Output the [X, Y] coordinate of the center of the cell containing the given text.  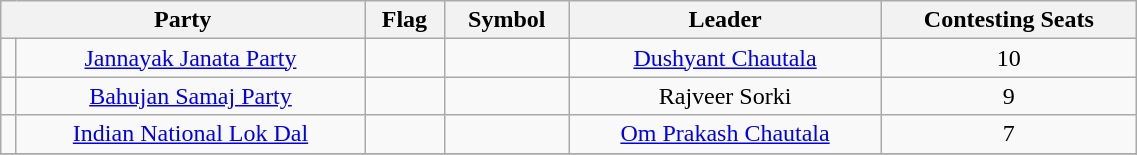
Rajveer Sorki [725, 96]
Party [183, 20]
9 [1009, 96]
Bahujan Samaj Party [190, 96]
Dushyant Chautala [725, 58]
Contesting Seats [1009, 20]
Om Prakash Chautala [725, 134]
Leader [725, 20]
Symbol [506, 20]
7 [1009, 134]
Jannayak Janata Party [190, 58]
10 [1009, 58]
Indian National Lok Dal [190, 134]
Flag [405, 20]
